Return (X, Y) of the center of cell containing provided text 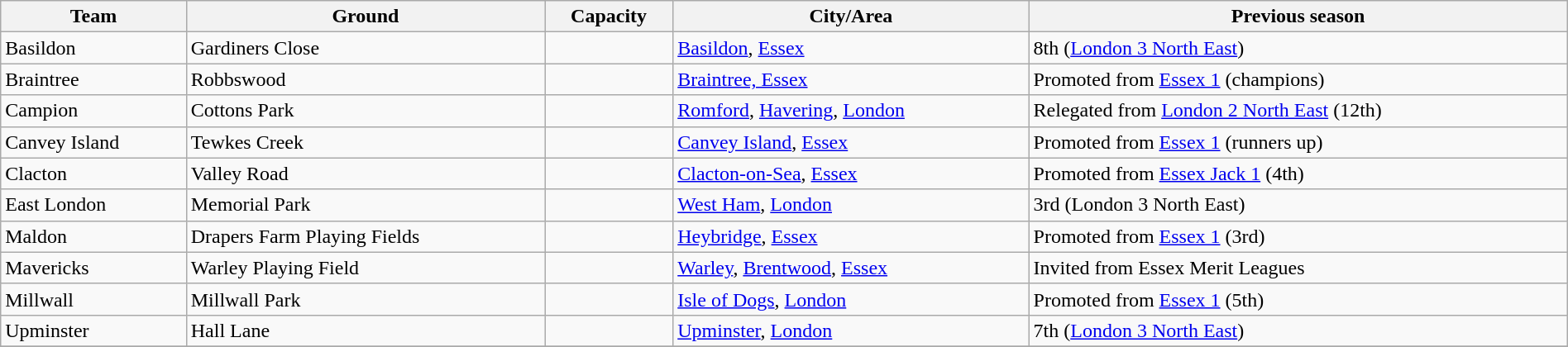
Invited from Essex Merit Leagues (1298, 268)
Upminster, London (851, 330)
Previous season (1298, 17)
Gardiners Close (366, 48)
Promoted from Essex Jack 1 (4th) (1298, 173)
East London (93, 205)
3rd (London 3 North East) (1298, 205)
Hall Lane (366, 330)
Promoted from Essex 1 (champions) (1298, 79)
Braintree (93, 79)
City/Area (851, 17)
Basildon (93, 48)
Millwall (93, 299)
8th (London 3 North East) (1298, 48)
Promoted from Essex 1 (5th) (1298, 299)
West Ham, London (851, 205)
Maldon (93, 236)
Basildon, Essex (851, 48)
Warley Playing Field (366, 268)
Isle of Dogs, London (851, 299)
Canvey Island, Essex (851, 142)
Ground (366, 17)
Canvey Island (93, 142)
Valley Road (366, 173)
7th (London 3 North East) (1298, 330)
Upminster (93, 330)
Tewkes Creek (366, 142)
Memorial Park (366, 205)
Millwall Park (366, 299)
Clacton (93, 173)
Mavericks (93, 268)
Robbswood (366, 79)
Clacton-on-Sea, Essex (851, 173)
Campion (93, 111)
Promoted from Essex 1 (runners up) (1298, 142)
Relegated from London 2 North East (12th) (1298, 111)
Cottons Park (366, 111)
Warley, Brentwood, Essex (851, 268)
Team (93, 17)
Braintree, Essex (851, 79)
Heybridge, Essex (851, 236)
Capacity (609, 17)
Romford, Havering, London (851, 111)
Drapers Farm Playing Fields (366, 236)
Promoted from Essex 1 (3rd) (1298, 236)
